Return the [X, Y] coordinate for the center point of the cell that contains the specified text.  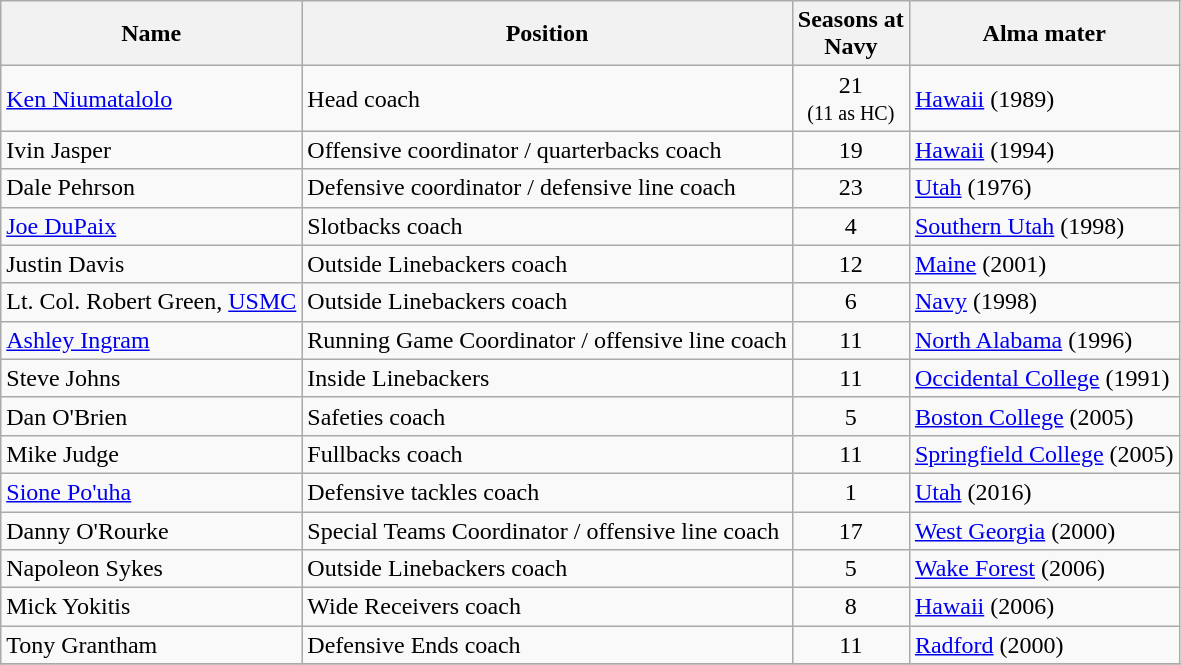
Defensive Ends coach [547, 645]
Wake Forest (2006) [1044, 569]
Head coach [547, 98]
Lt. Col. Robert Green, USMC [152, 302]
Justin Davis [152, 264]
Tony Grantham [152, 645]
Occidental College (1991) [1044, 378]
Offensive coordinator / quarterbacks coach [547, 150]
Mick Yokitis [152, 607]
Position [547, 34]
Running Game Coordinator / offensive line coach [547, 340]
17 [850, 531]
Defensive tackles coach [547, 492]
Name [152, 34]
Joe DuPaix [152, 226]
Ashley Ingram [152, 340]
Defensive coordinator / defensive line coach [547, 188]
Safeties coach [547, 416]
North Alabama (1996) [1044, 340]
Fullbacks coach [547, 454]
4 [850, 226]
1 [850, 492]
19 [850, 150]
Dan O'Brien [152, 416]
6 [850, 302]
Seasons atNavy [850, 34]
Dale Pehrson [152, 188]
Springfield College (2005) [1044, 454]
Hawaii (1994) [1044, 150]
Radford (2000) [1044, 645]
Special Teams Coordinator / offensive line coach [547, 531]
Wide Receivers coach [547, 607]
Inside Linebackers [547, 378]
Steve Johns [152, 378]
Ivin Jasper [152, 150]
Utah (1976) [1044, 188]
Alma mater [1044, 34]
Napoleon Sykes [152, 569]
Hawaii (1989) [1044, 98]
Sione Po'uha [152, 492]
Navy (1998) [1044, 302]
Mike Judge [152, 454]
23 [850, 188]
8 [850, 607]
21(11 as HC) [850, 98]
West Georgia (2000) [1044, 531]
Danny O'Rourke [152, 531]
Southern Utah (1998) [1044, 226]
Slotbacks coach [547, 226]
12 [850, 264]
Hawaii (2006) [1044, 607]
Utah (2016) [1044, 492]
Ken Niumatalolo [152, 98]
Boston College (2005) [1044, 416]
Maine (2001) [1044, 264]
